Output the (X, Y) coordinate of the center of the cell containing the given text.  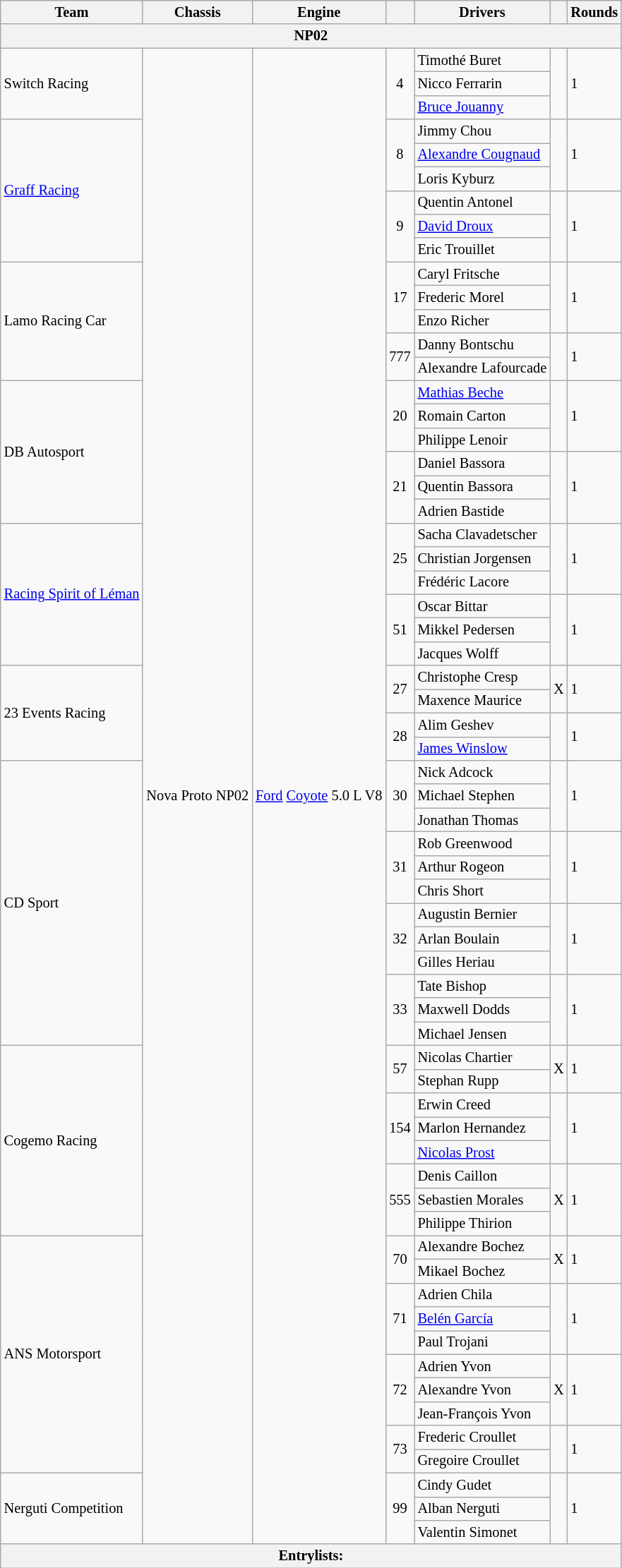
Mikael Bochez (483, 1271)
Sebastien Morales (483, 1200)
Jacques Wolff (483, 653)
Alexandre Cougnaud (483, 155)
51 (400, 629)
Switch Racing (72, 83)
James Winslow (483, 749)
30 (400, 796)
Jonathan Thomas (483, 820)
Stephan Rupp (483, 1081)
Gregoire Croullet (483, 1461)
31 (400, 867)
8 (400, 155)
Timothé Buret (483, 60)
Philippe Lenoir (483, 440)
Rounds (594, 12)
David Droux (483, 226)
Lamo Racing Car (72, 321)
Alban Nerguti (483, 1509)
Maxwell Dodds (483, 1010)
Caryl Fritsche (483, 274)
Nerguti Competition (72, 1509)
Alexandre Yvon (483, 1389)
20 (400, 416)
Adrien Yvon (483, 1366)
Adrien Chila (483, 1295)
Michael Stephen (483, 796)
Gilles Heriau (483, 963)
777 (400, 357)
71 (400, 1318)
Alim Geshev (483, 725)
Mikkel Pedersen (483, 629)
33 (400, 1009)
Nicolas Chartier (483, 1057)
Arthur Rogeon (483, 867)
21 (400, 487)
Cindy Gudet (483, 1485)
Tate Bishop (483, 986)
Oscar Bittar (483, 606)
Eric Trouillet (483, 250)
Maxence Maurice (483, 701)
57 (400, 1068)
Adrien Bastide (483, 511)
Nicco Ferrarin (483, 83)
555 (400, 1200)
Entrylists: (311, 1556)
Engine (319, 12)
Bruce Jouanny (483, 107)
9 (400, 226)
Jimmy Chou (483, 131)
Chassis (198, 12)
70 (400, 1259)
154 (400, 1129)
Sacha Clavadetscher (483, 535)
Philippe Thirion (483, 1224)
Jean-François Yvon (483, 1413)
32 (400, 939)
17 (400, 298)
27 (400, 689)
Mathias Beche (483, 392)
28 (400, 737)
Marlon Hernandez (483, 1128)
Quentin Antonel (483, 203)
ANS Motorsport (72, 1353)
Rob Greenwood (483, 843)
Daniel Bassora (483, 464)
Cogemo Racing (72, 1140)
Christophe Cresp (483, 677)
Frederic Croullet (483, 1437)
72 (400, 1390)
Belén García (483, 1318)
Quentin Bassora (483, 487)
Danny Bontschu (483, 345)
Arlan Boulain (483, 939)
Team (72, 12)
Frederic Morel (483, 297)
DB Autosport (72, 452)
NP02 (311, 36)
Romain Carton (483, 416)
CD Sport (72, 903)
Augustin Bernier (483, 915)
Loris Kyburz (483, 179)
Valentin Simonet (483, 1532)
Christian Jorgensen (483, 558)
Nicolas Prost (483, 1152)
Racing Spirit of Léman (72, 594)
Drivers (483, 12)
23 Events Racing (72, 713)
Michael Jensen (483, 1034)
4 (400, 83)
Enzo Richer (483, 321)
Alexandre Lafourcade (483, 368)
99 (400, 1509)
Alexandre Bochez (483, 1247)
Graff Racing (72, 191)
Chris Short (483, 891)
Ford Coyote 5.0 L V8 (319, 796)
73 (400, 1449)
Denis Caillon (483, 1176)
Paul Trojani (483, 1342)
Erwin Creed (483, 1105)
25 (400, 559)
Nova Proto NP02 (198, 796)
Nick Adcock (483, 772)
Frédéric Lacore (483, 582)
